Capture the cell that displays the provided text and extract its [X, Y] central coordinate. 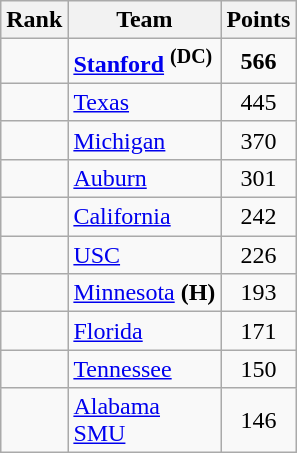
Minnesota (H) [144, 293]
301 [258, 178]
Michigan [144, 140]
Texas [144, 102]
226 [258, 255]
Points [258, 20]
Florida [144, 331]
150 [258, 369]
445 [258, 102]
146 [258, 420]
Rank [34, 20]
242 [258, 217]
Auburn [144, 178]
Stanford (DC) [144, 62]
Tennessee [144, 369]
370 [258, 140]
Team [144, 20]
193 [258, 293]
171 [258, 331]
California [144, 217]
USC [144, 255]
566 [258, 62]
AlabamaSMU [144, 420]
